Locate the cell with the specified text and output its (x, y) center coordinate. 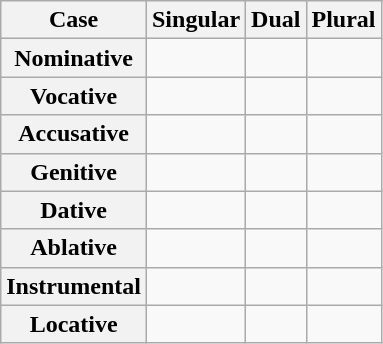
Accusative (74, 134)
Locative (74, 324)
Nominative (74, 58)
Dative (74, 210)
Ablative (74, 248)
Vocative (74, 96)
Plural (344, 20)
Dual (276, 20)
Instrumental (74, 286)
Case (74, 20)
Singular (196, 20)
Genitive (74, 172)
